Return (X, Y) of the center of cell containing provided text 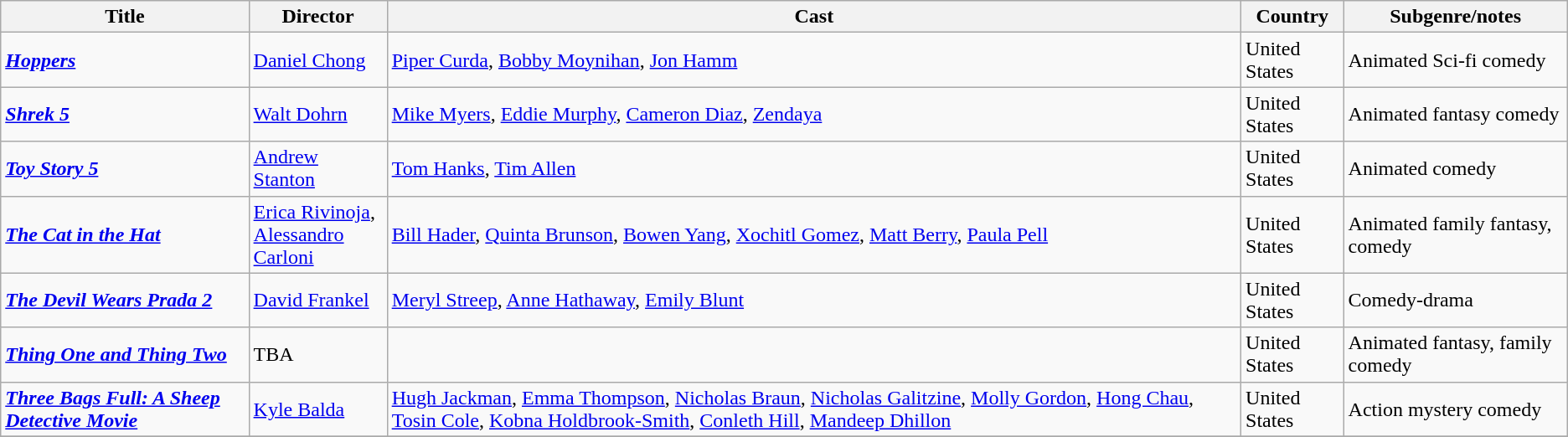
TBA (318, 355)
Walt Dohrn (318, 114)
Action mystery comedy (1456, 409)
Three Bags Full: A Sheep Detective Movie (125, 409)
Cast (814, 17)
Title (125, 17)
Erica Rivinoja,Alessandro Carloni (318, 234)
Mike Myers, Eddie Murphy, Cameron Diaz, Zendaya (814, 114)
Animated family fantasy, comedy (1456, 234)
Tom Hanks, Tim Allen (814, 169)
The Cat in the Hat (125, 234)
Bill Hader, Quinta Brunson, Bowen Yang, Xochitl Gomez, Matt Berry, Paula Pell (814, 234)
Shrek 5 (125, 114)
Piper Curda, Bobby Moynihan, Jon Hamm (814, 60)
Director (318, 17)
Toy Story 5 (125, 169)
Subgenre/notes (1456, 17)
Animated comedy (1456, 169)
Daniel Chong (318, 60)
Animated fantasy comedy (1456, 114)
Hoppers (125, 60)
The Devil Wears Prada 2 (125, 300)
Andrew Stanton (318, 169)
Comedy-drama (1456, 300)
Animated Sci-fi comedy (1456, 60)
Thing One and Thing Two (125, 355)
David Frankel (318, 300)
Meryl Streep, Anne Hathaway, Emily Blunt (814, 300)
Animated fantasy, family comedy (1456, 355)
Country (1293, 17)
Kyle Balda (318, 409)
